Provide the [X, Y] coordinate of the cell's center where the given text is located.  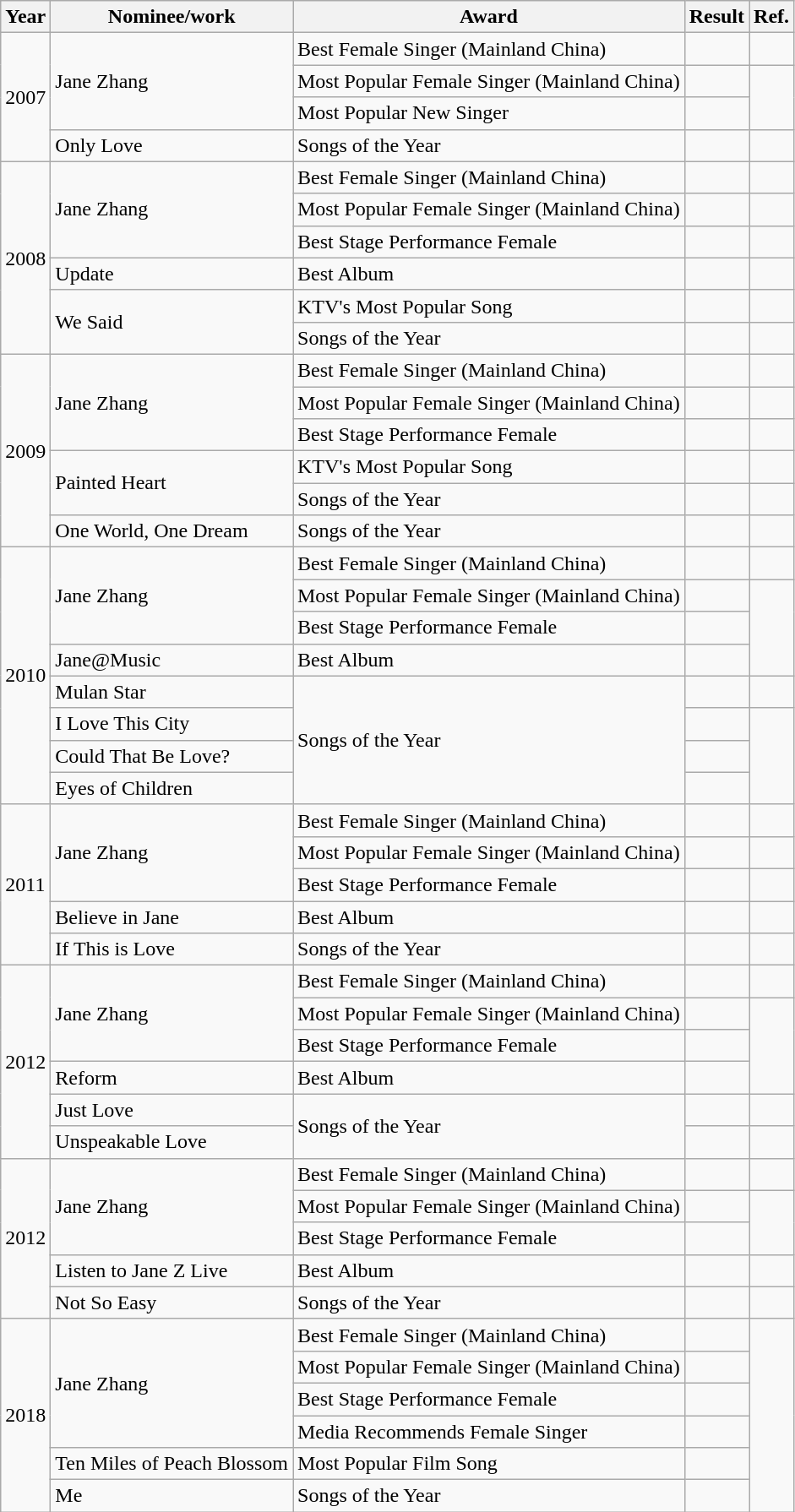
Nominee/work [172, 17]
2008 [25, 258]
Jane@Music [172, 660]
Could That Be Love? [172, 756]
If This is Love [172, 949]
Result [716, 17]
Believe in Jane [172, 916]
Award [488, 17]
2010 [25, 676]
Most Popular Film Song [488, 1464]
2018 [25, 1415]
Not So Easy [172, 1303]
Media Recommends Female Singer [488, 1432]
2007 [25, 97]
Eyes of Children [172, 788]
Unspeakable Love [172, 1142]
Update [172, 274]
Most Popular New Singer [488, 113]
Listen to Jane Z Live [172, 1270]
We Said [172, 322]
I Love This City [172, 724]
Ref. [772, 17]
Reform [172, 1078]
Year [25, 17]
Ten Miles of Peach Blossom [172, 1464]
One World, One Dream [172, 531]
Only Love [172, 145]
Painted Heart [172, 483]
Just Love [172, 1110]
Me [172, 1496]
2009 [25, 450]
Mulan Star [172, 692]
2011 [25, 884]
